Determine the [x, y] coordinate at the center of the cell enclosing the given text.  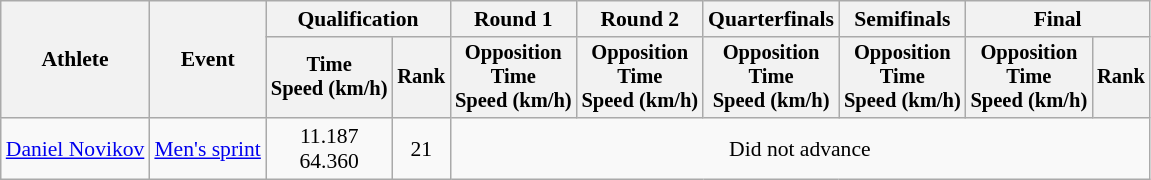
Did not advance [800, 148]
21 [421, 148]
Final [1058, 19]
Athlete [76, 60]
Round 2 [640, 19]
Round 1 [514, 19]
Qualification [358, 19]
Quarterfinals [771, 19]
TimeSpeed (km/h) [330, 78]
11.18764.360 [330, 148]
Men's sprint [208, 148]
Daniel Novikov [76, 148]
Semifinals [902, 19]
Event [208, 60]
